Return [x, y] of the center of cell containing provided text 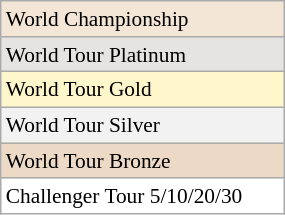
World Championship [142, 19]
World Tour Platinum [142, 55]
Challenger Tour 5/10/20/30 [142, 197]
World Tour Silver [142, 126]
World Tour Gold [142, 90]
World Tour Bronze [142, 161]
